Detect which cell encompasses the target text, then output its [X, Y] center coordinate. 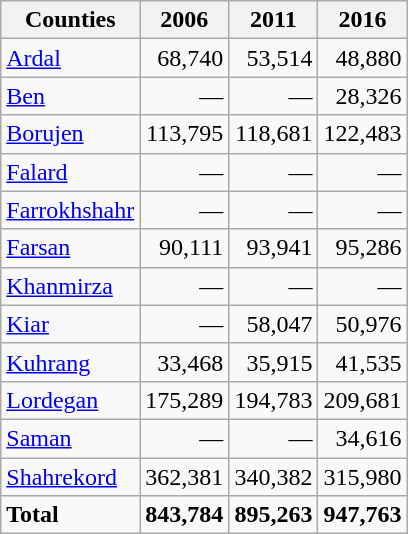
93,941 [274, 248]
362,381 [184, 477]
41,535 [362, 362]
Farsan [70, 248]
90,111 [184, 248]
Ardal [70, 58]
340,382 [274, 477]
Counties [70, 20]
34,616 [362, 438]
Farrokhshahr [70, 210]
53,514 [274, 58]
895,263 [274, 515]
209,681 [362, 400]
35,915 [274, 362]
315,980 [362, 477]
2011 [274, 20]
Total [70, 515]
58,047 [274, 324]
Kuhrang [70, 362]
947,763 [362, 515]
95,286 [362, 248]
Falard [70, 172]
Khanmirza [70, 286]
Saman [70, 438]
Lordegan [70, 400]
28,326 [362, 96]
2016 [362, 20]
113,795 [184, 134]
Kiar [70, 324]
Shahrekord [70, 477]
2006 [184, 20]
Borujen [70, 134]
194,783 [274, 400]
122,483 [362, 134]
68,740 [184, 58]
48,880 [362, 58]
33,468 [184, 362]
118,681 [274, 134]
843,784 [184, 515]
Ben [70, 96]
50,976 [362, 324]
175,289 [184, 400]
